Locate the cell with the specified text and output its [x, y] center coordinate. 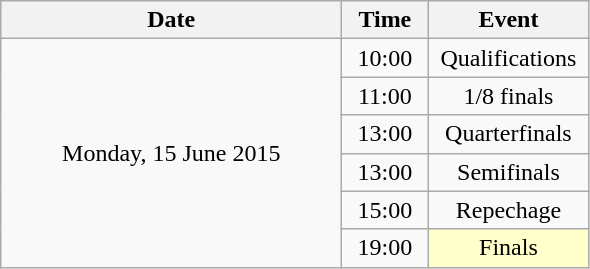
10:00 [385, 58]
Monday, 15 June 2015 [172, 153]
Quarterfinals [508, 134]
Qualifications [508, 58]
1/8 finals [508, 96]
Finals [508, 248]
11:00 [385, 96]
Repechage [508, 210]
Event [508, 20]
Date [172, 20]
19:00 [385, 248]
Time [385, 20]
15:00 [385, 210]
Semifinals [508, 172]
